Find where the given text appears and provide that cell's center as (X, Y) coordinate. 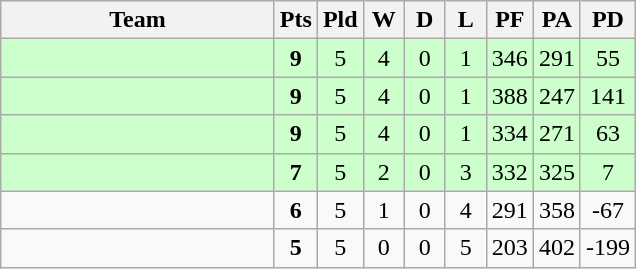
3 (466, 172)
-199 (608, 248)
332 (510, 172)
PA (556, 20)
203 (510, 248)
402 (556, 248)
PF (510, 20)
334 (510, 134)
2 (384, 172)
PD (608, 20)
W (384, 20)
141 (608, 96)
388 (510, 96)
D (424, 20)
325 (556, 172)
346 (510, 58)
L (466, 20)
247 (556, 96)
-67 (608, 210)
358 (556, 210)
271 (556, 134)
Pld (340, 20)
Team (138, 20)
Pts (296, 20)
6 (296, 210)
55 (608, 58)
63 (608, 134)
